Extract the [x, y] coordinate from the center of the cell holding the provided text.  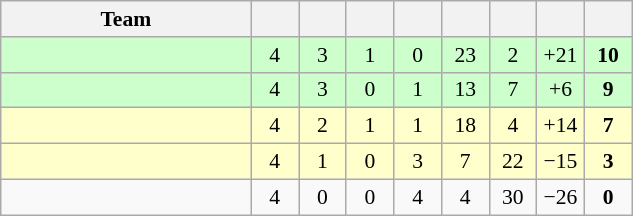
18 [465, 126]
+21 [561, 55]
30 [513, 197]
+6 [561, 90]
Team [126, 19]
10 [608, 55]
22 [513, 162]
9 [608, 90]
+14 [561, 126]
23 [465, 55]
−26 [561, 197]
−15 [561, 162]
13 [465, 90]
